Identify which cell holds the provided text, then report its [X, Y] central coordinate. 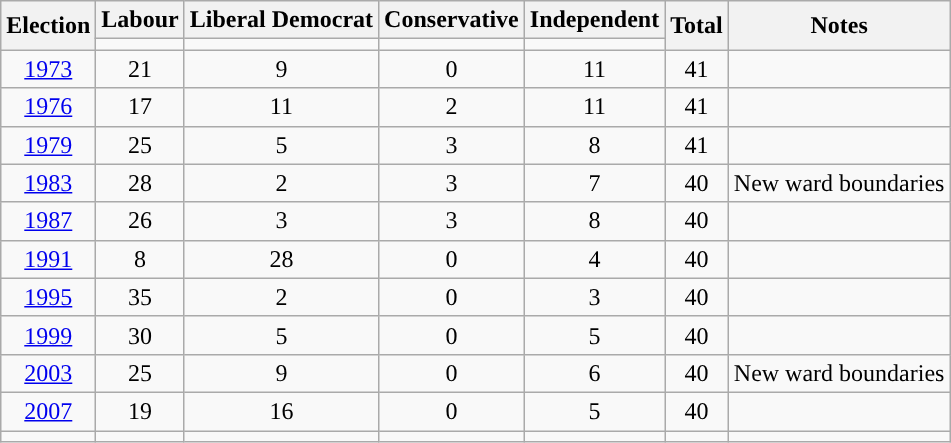
1999 [48, 335]
Notes [839, 26]
17 [140, 107]
26 [140, 221]
Conservative [452, 20]
Labour [140, 20]
Liberal Democrat [281, 20]
2007 [48, 411]
1995 [48, 297]
30 [140, 335]
1976 [48, 107]
7 [594, 183]
1991 [48, 259]
Independent [594, 20]
1973 [48, 69]
16 [281, 411]
35 [140, 297]
Total [697, 26]
2003 [48, 373]
21 [140, 69]
1987 [48, 221]
19 [140, 411]
1979 [48, 145]
1983 [48, 183]
4 [594, 259]
6 [594, 373]
Election [48, 26]
